For the text-containing cell, return its midpoint in (X, Y) coordinate format. 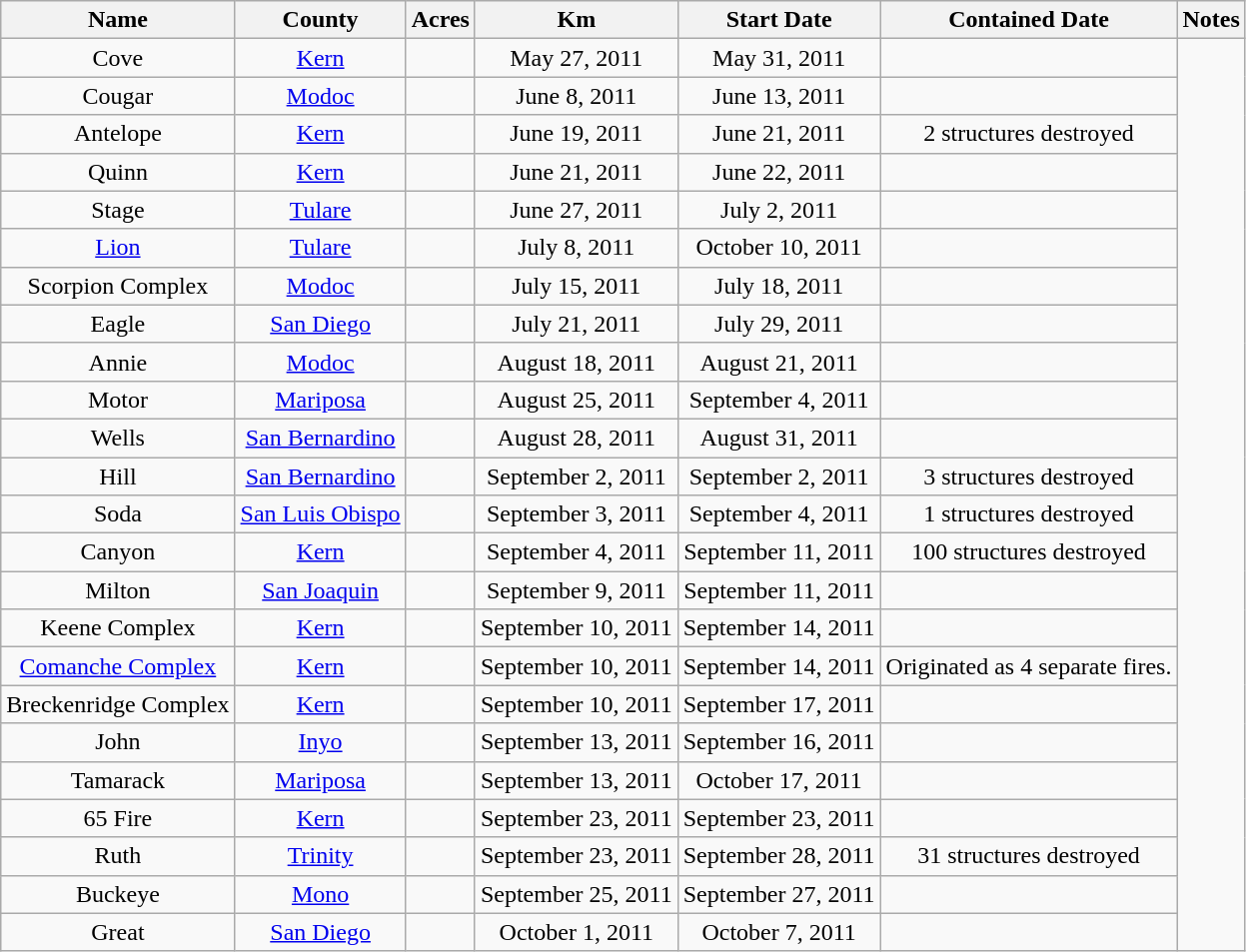
Name (118, 20)
September 17, 2011 (779, 704)
July 15, 2011 (576, 286)
Originated as 4 separate fires. (1029, 666)
October 17, 2011 (779, 780)
Quinn (118, 172)
May 31, 2011 (779, 58)
Notes (1211, 20)
Inyo (320, 742)
Contained Date (1029, 20)
Mono (320, 894)
John (118, 742)
August 31, 2011 (779, 438)
Start Date (779, 20)
Great (118, 932)
Cougar (118, 96)
Comanche Complex (118, 666)
June 8, 2011 (576, 96)
July 18, 2011 (779, 286)
Wells (118, 438)
September 9, 2011 (576, 590)
September 28, 2011 (779, 856)
September 3, 2011 (576, 514)
August 18, 2011 (576, 362)
October 7, 2011 (779, 932)
Breckenridge Complex (118, 704)
August 21, 2011 (779, 362)
June 19, 2011 (576, 134)
San Joaquin (320, 590)
Annie (118, 362)
July 8, 2011 (576, 248)
Soda (118, 514)
July 29, 2011 (779, 324)
Canyon (118, 552)
July 2, 2011 (779, 210)
Trinity (320, 856)
1 structures destroyed (1029, 514)
100 structures destroyed (1029, 552)
Stage (118, 210)
September 16, 2011 (779, 742)
Motor (118, 400)
September 27, 2011 (779, 894)
65 Fire (118, 818)
Milton (118, 590)
October 1, 2011 (576, 932)
County (320, 20)
Eagle (118, 324)
Km (576, 20)
Hill (118, 476)
August 25, 2011 (576, 400)
Antelope (118, 134)
June 13, 2011 (779, 96)
Acres (440, 20)
August 28, 2011 (576, 438)
September 25, 2011 (576, 894)
July 21, 2011 (576, 324)
Lion (118, 248)
Buckeye (118, 894)
2 structures destroyed (1029, 134)
October 10, 2011 (779, 248)
Ruth (118, 856)
Keene Complex (118, 628)
3 structures destroyed (1029, 476)
June 22, 2011 (779, 172)
Scorpion Complex (118, 286)
31 structures destroyed (1029, 856)
June 27, 2011 (576, 210)
Tamarack (118, 780)
Cove (118, 58)
May 27, 2011 (576, 58)
San Luis Obispo (320, 514)
